Pinpoint the cell where the given text exists, returning its [x, y] midpoint coordinate. 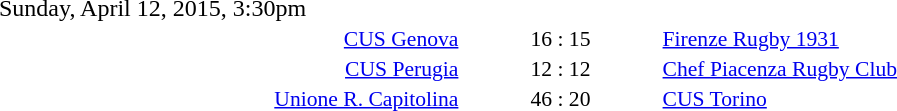
12 : 12 [560, 68]
16 : 15 [560, 38]
